Return [x, y] of the center of cell containing provided text 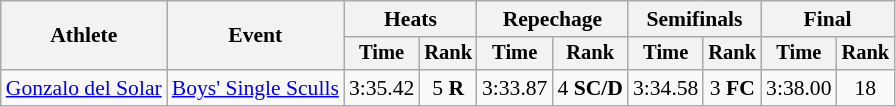
3:35.42 [382, 88]
Semifinals [694, 19]
3 FC [732, 88]
Event [256, 36]
3:33.87 [514, 88]
Final [828, 19]
Repechage [552, 19]
3:34.58 [666, 88]
Athlete [84, 36]
Boys' Single Sculls [256, 88]
4 SC/D [590, 88]
3:38.00 [798, 88]
Gonzalo del Solar [84, 88]
Heats [410, 19]
18 [866, 88]
5 R [448, 88]
